Scan for the cell matching the given text and deliver its [x, y] coordinate at center. 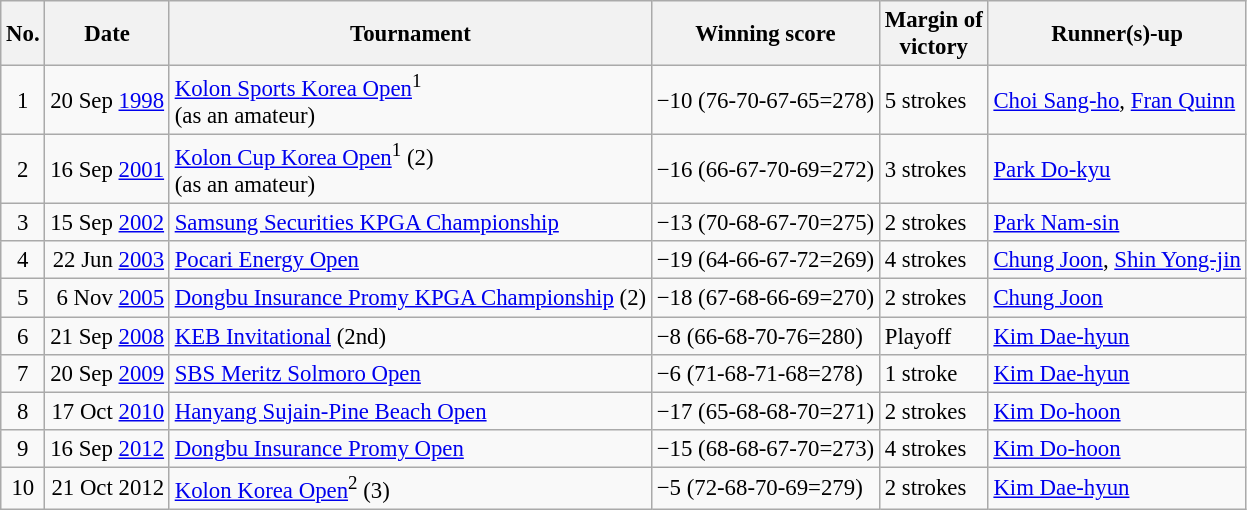
Kolon Cup Korea Open1 (2)(as an amateur) [410, 170]
−16 (66-67-70-69=272) [765, 170]
Park Do-kyu [1117, 170]
10 [23, 488]
8 [23, 411]
16 Sep 2001 [107, 170]
Kolon Korea Open2 (3) [410, 488]
2 [23, 170]
3 strokes [934, 170]
5 [23, 298]
Dongbu Insurance Promy Open [410, 448]
Winning score [765, 34]
15 Sep 2002 [107, 223]
22 Jun 2003 [107, 261]
3 [23, 223]
−15 (68-68-67-70=273) [765, 448]
16 Sep 2012 [107, 448]
Samsung Securities KPGA Championship [410, 223]
7 [23, 373]
−6 (71-68-71-68=278) [765, 373]
21 Oct 2012 [107, 488]
−5 (72-68-70-69=279) [765, 488]
6 Nov 2005 [107, 298]
20 Sep 1998 [107, 100]
Pocari Energy Open [410, 261]
−17 (65-68-68-70=271) [765, 411]
Tournament [410, 34]
−10 (76-70-67-65=278) [765, 100]
Chung Joon [1117, 298]
Date [107, 34]
Chung Joon, Shin Yong-jin [1117, 261]
20 Sep 2009 [107, 373]
21 Sep 2008 [107, 336]
17 Oct 2010 [107, 411]
Choi Sang-ho, Fran Quinn [1117, 100]
1 [23, 100]
9 [23, 448]
Playoff [934, 336]
Margin ofvictory [934, 34]
−13 (70-68-67-70=275) [765, 223]
KEB Invitational (2nd) [410, 336]
−19 (64-66-67-72=269) [765, 261]
6 [23, 336]
Park Nam-sin [1117, 223]
No. [23, 34]
−18 (67-68-66-69=270) [765, 298]
SBS Meritz Solmoro Open [410, 373]
1 stroke [934, 373]
Dongbu Insurance Promy KPGA Championship (2) [410, 298]
Runner(s)-up [1117, 34]
4 [23, 261]
−8 (66-68-70-76=280) [765, 336]
5 strokes [934, 100]
Hanyang Sujain-Pine Beach Open [410, 411]
Kolon Sports Korea Open1(as an amateur) [410, 100]
